Capture the cell that displays the provided text and extract its (x, y) central coordinate. 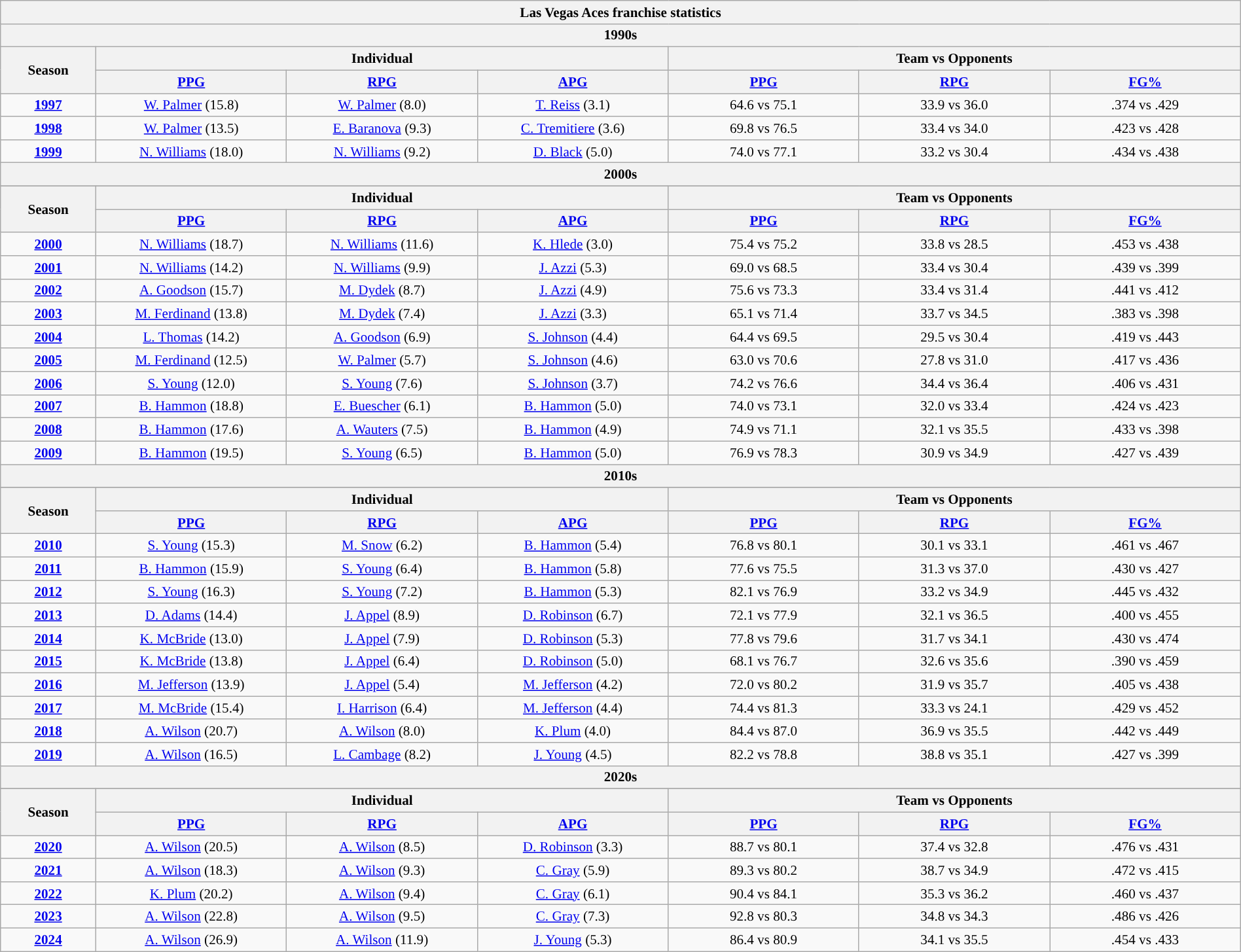
A. Wilson (18.3) (191, 870)
31.3 vs 37.0 (954, 568)
K. McBride (13.0) (191, 639)
92.8 vs 80.3 (763, 916)
B. Hammon (19.5) (191, 453)
L. Cambage (8.2) (382, 754)
2000s (620, 174)
74.9 vs 71.1 (763, 429)
65.1 vs 71.4 (763, 314)
29.5 vs 30.4 (954, 336)
.405 vs .438 (1145, 684)
J. Appel (6.4) (382, 661)
S. Young (16.3) (191, 591)
2006 (48, 383)
.454 vs .433 (1145, 940)
C. Gray (6.1) (572, 892)
.434 vs .438 (1145, 150)
J. Appel (8.9) (382, 615)
64.4 vs 69.5 (763, 336)
33.2 vs 34.9 (954, 591)
37.4 vs 32.8 (954, 847)
82.1 vs 76.9 (763, 591)
M. Ferdinand (13.8) (191, 314)
1998 (48, 128)
2008 (48, 429)
74.2 vs 76.6 (763, 383)
.424 vs .423 (1145, 406)
76.8 vs 80.1 (763, 546)
2022 (48, 892)
B. Hammon (15.9) (191, 568)
72.1 vs 77.9 (763, 615)
.430 vs .427 (1145, 568)
M. Jefferson (4.2) (572, 684)
B. Hammon (5.8) (572, 568)
A. Wilson (8.5) (382, 847)
M. Dydek (7.4) (382, 314)
S. Johnson (3.7) (572, 383)
2009 (48, 453)
35.3 vs 36.2 (954, 892)
32.0 vs 33.4 (954, 406)
2023 (48, 916)
1990s (620, 35)
D. Robinson (6.7) (572, 615)
34.4 vs 36.4 (954, 383)
D. Black (5.0) (572, 150)
S. Young (12.0) (191, 383)
.445 vs .432 (1145, 591)
M. Dydek (8.7) (382, 291)
.439 vs .399 (1145, 267)
2012 (48, 591)
77.8 vs 79.6 (763, 639)
33.2 vs 30.4 (954, 150)
.374 vs .429 (1145, 105)
A. Goodson (6.9) (382, 336)
A. Wilson (26.9) (191, 940)
L. Thomas (14.2) (191, 336)
W. Palmer (13.5) (191, 128)
32.1 vs 36.5 (954, 615)
2003 (48, 314)
.461 vs .467 (1145, 546)
2014 (48, 639)
N. Williams (18.7) (191, 243)
T. Reiss (3.1) (572, 105)
A. Wilson (9.5) (382, 916)
N. Williams (18.0) (191, 150)
B. Hammon (5.3) (572, 591)
.406 vs .431 (1145, 383)
82.2 vs 78.8 (763, 754)
B. Hammon (17.6) (191, 429)
75.6 vs 73.3 (763, 291)
W. Palmer (8.0) (382, 105)
34.8 vs 34.3 (954, 916)
S. Young (6.5) (382, 453)
A. Wilson (16.5) (191, 754)
.383 vs .398 (1145, 314)
2024 (48, 940)
30.1 vs 33.1 (954, 546)
2017 (48, 708)
.433 vs .398 (1145, 429)
89.3 vs 80.2 (763, 870)
.423 vs .428 (1145, 128)
N. Williams (14.2) (191, 267)
31.7 vs 34.1 (954, 639)
2016 (48, 684)
33.4 vs 34.0 (954, 128)
33.4 vs 30.4 (954, 267)
E. Buescher (6.1) (382, 406)
J. Appel (7.9) (382, 639)
2020 (48, 847)
C. Tremitiere (3.6) (572, 128)
S. Johnson (4.4) (572, 336)
J. Azzi (4.9) (572, 291)
2005 (48, 360)
N. Williams (11.6) (382, 243)
33.4 vs 31.4 (954, 291)
.417 vs .436 (1145, 360)
M. Jefferson (4.4) (572, 708)
S. Young (6.4) (382, 568)
33.7 vs 34.5 (954, 314)
.427 vs .439 (1145, 453)
J. Azzi (5.3) (572, 267)
K. Plum (20.2) (191, 892)
38.8 vs 35.1 (954, 754)
A. Wilson (9.3) (382, 870)
M. Ferdinand (12.5) (191, 360)
A. Wilson (22.8) (191, 916)
2002 (48, 291)
1997 (48, 105)
.427 vs .399 (1145, 754)
.486 vs .426 (1145, 916)
88.7 vs 80.1 (763, 847)
J. Azzi (3.3) (572, 314)
N. Williams (9.9) (382, 267)
.419 vs .443 (1145, 336)
A. Wilson (8.0) (382, 730)
.429 vs .452 (1145, 708)
M. McBride (15.4) (191, 708)
J. Young (4.5) (572, 754)
K. Plum (4.0) (572, 730)
32.6 vs 35.6 (954, 661)
D. Robinson (3.3) (572, 847)
2010s (620, 476)
2010 (48, 546)
33.8 vs 28.5 (954, 243)
2007 (48, 406)
31.9 vs 35.7 (954, 684)
2013 (48, 615)
K. McBride (13.8) (191, 661)
34.1 vs 35.5 (954, 940)
B. Hammon (4.9) (572, 429)
A. Wilson (11.9) (382, 940)
S. Young (7.2) (382, 591)
S. Young (7.6) (382, 383)
A. Wauters (7.5) (382, 429)
72.0 vs 80.2 (763, 684)
30.9 vs 34.9 (954, 453)
A. Wilson (20.7) (191, 730)
36.9 vs 35.5 (954, 730)
90.4 vs 84.1 (763, 892)
75.4 vs 75.2 (763, 243)
.472 vs .415 (1145, 870)
2004 (48, 336)
1999 (48, 150)
A. Wilson (20.5) (191, 847)
27.8 vs 31.0 (954, 360)
.460 vs .437 (1145, 892)
N. Williams (9.2) (382, 150)
69.8 vs 76.5 (763, 128)
D. Robinson (5.3) (572, 639)
74.0 vs 73.1 (763, 406)
33.3 vs 24.1 (954, 708)
I. Harrison (6.4) (382, 708)
76.9 vs 78.3 (763, 453)
.453 vs .438 (1145, 243)
Las Vegas Aces franchise statistics (620, 12)
2019 (48, 754)
2015 (48, 661)
38.7 vs 34.9 (954, 870)
J. Appel (5.4) (382, 684)
B. Hammon (18.8) (191, 406)
33.9 vs 36.0 (954, 105)
S. Johnson (4.6) (572, 360)
2021 (48, 870)
.390 vs .459 (1145, 661)
C. Gray (5.9) (572, 870)
74.4 vs 81.3 (763, 708)
.430 vs .474 (1145, 639)
M. Snow (6.2) (382, 546)
.441 vs .412 (1145, 291)
2011 (48, 568)
M. Jefferson (13.9) (191, 684)
.476 vs .431 (1145, 847)
.442 vs .449 (1145, 730)
E. Baranova (9.3) (382, 128)
D. Robinson (5.0) (572, 661)
74.0 vs 77.1 (763, 150)
.400 vs .455 (1145, 615)
S. Young (15.3) (191, 546)
D. Adams (14.4) (191, 615)
C. Gray (7.3) (572, 916)
W. Palmer (5.7) (382, 360)
B. Hammon (5.4) (572, 546)
K. Hlede (3.0) (572, 243)
2000 (48, 243)
77.6 vs 75.5 (763, 568)
68.1 vs 76.7 (763, 661)
69.0 vs 68.5 (763, 267)
2001 (48, 267)
84.4 vs 87.0 (763, 730)
J. Young (5.3) (572, 940)
64.6 vs 75.1 (763, 105)
2018 (48, 730)
32.1 vs 35.5 (954, 429)
2020s (620, 777)
A. Wilson (9.4) (382, 892)
86.4 vs 80.9 (763, 940)
63.0 vs 70.6 (763, 360)
W. Palmer (15.8) (191, 105)
A. Goodson (15.7) (191, 291)
